Identify which cell holds the provided text, then report its [X, Y] central coordinate. 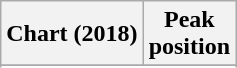
Peakposition [189, 34]
Chart (2018) [72, 34]
